Provide the [X, Y] coordinate of the cell's center where the given text is located.  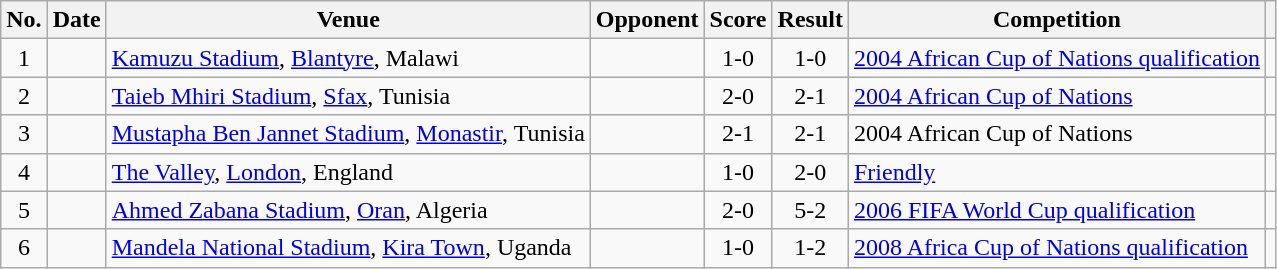
5-2 [810, 210]
No. [24, 20]
Mustapha Ben Jannet Stadium, Monastir, Tunisia [348, 134]
5 [24, 210]
2004 African Cup of Nations qualification [1056, 58]
Kamuzu Stadium, Blantyre, Malawi [348, 58]
Result [810, 20]
Friendly [1056, 172]
Venue [348, 20]
3 [24, 134]
2008 Africa Cup of Nations qualification [1056, 248]
Competition [1056, 20]
Date [76, 20]
1 [24, 58]
1-2 [810, 248]
Opponent [647, 20]
Score [738, 20]
4 [24, 172]
The Valley, London, England [348, 172]
6 [24, 248]
Ahmed Zabana Stadium, Oran, Algeria [348, 210]
Taieb Mhiri Stadium, Sfax, Tunisia [348, 96]
Mandela National Stadium, Kira Town, Uganda [348, 248]
2006 FIFA World Cup qualification [1056, 210]
2 [24, 96]
